Determine the [x, y] coordinate at the center of the cell enclosing the given text.  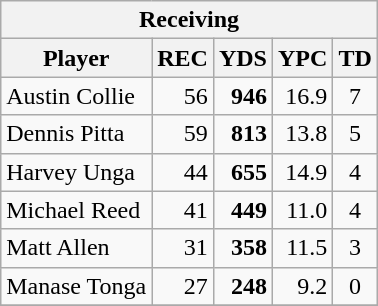
Matt Allen [76, 248]
655 [242, 172]
5 [355, 134]
31 [183, 248]
Receiving [190, 20]
Manase Tonga [76, 286]
REC [183, 58]
YPC [302, 58]
Dennis Pitta [76, 134]
16.9 [302, 96]
59 [183, 134]
YDS [242, 58]
11.0 [302, 210]
27 [183, 286]
Austin Collie [76, 96]
946 [242, 96]
Player [76, 58]
Harvey Unga [76, 172]
7 [355, 96]
44 [183, 172]
56 [183, 96]
13.8 [302, 134]
449 [242, 210]
248 [242, 286]
3 [355, 248]
813 [242, 134]
41 [183, 210]
358 [242, 248]
TD [355, 58]
0 [355, 286]
14.9 [302, 172]
11.5 [302, 248]
9.2 [302, 286]
Michael Reed [76, 210]
